Detect which cell encompasses the target text, then output its (x, y) center coordinate. 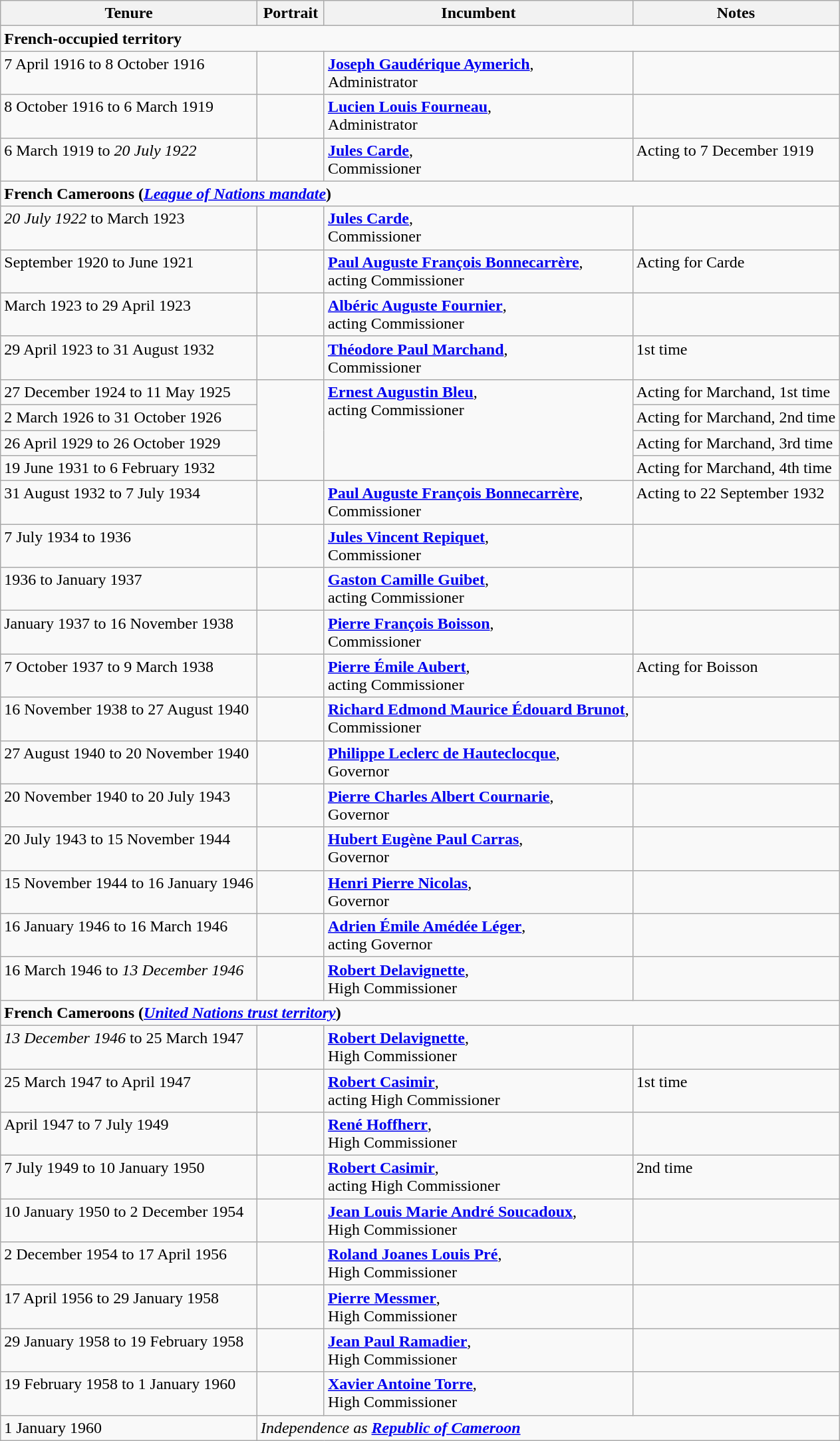
25 March 1947 to April 1947 (129, 1090)
Pierre Émile Aubert, acting Commissioner (478, 676)
6 March 1919 to 20 July 1922 (129, 160)
20 July 1922 to March 1923 (129, 228)
29 April 1923 to 31 August 1932 (129, 358)
27 August 1940 to 20 November 1940 (129, 762)
19 June 1931 to 6 February 1932 (129, 468)
Jules Vincent Repiquet, Commissioner (478, 546)
Théodore Paul Marchand, Commissioner (478, 358)
16 March 1946 to 13 December 1946 (129, 978)
March 1923 to 29 April 1923 (129, 314)
1 January 1960 (129, 1428)
13 December 1946 to 25 March 1947 (129, 1047)
Portrait (290, 13)
29 January 1958 to 19 February 1958 (129, 1351)
Xavier Antoine Torre, High Commissioner (478, 1393)
René Hoffherr, High Commissioner (478, 1134)
Acting to 7 December 1919 (736, 160)
Pierre François Boisson, Commissioner (478, 632)
10 January 1950 to 2 December 1954 (129, 1220)
7 July 1934 to 1936 (129, 546)
2 March 1926 to 31 October 1926 (129, 417)
16 January 1946 to 16 March 1946 (129, 935)
15 November 1944 to 16 January 1946 (129, 891)
Acting for Marchand, 4th time (736, 468)
Paul Auguste François Bonnecarrère, acting Commissioner (478, 271)
Pierre Charles Albert Cournarie, Governor (478, 805)
7 April 1916 to 8 October 1916 (129, 73)
Gaston Camille Guibet, acting Commissioner (478, 589)
7 July 1949 to 10 January 1950 (129, 1178)
Hubert Eugène Paul Carras, Governor (478, 849)
Adrien Émile Amédée Léger, acting Governor (478, 935)
Jean Louis Marie André Soucadoux, High Commissioner (478, 1220)
Independence as Republic of Cameroon (548, 1428)
Acting for Marchand, 3rd time (736, 442)
19 February 1958 to 1 January 1960 (129, 1393)
17 April 1956 to 29 January 1958 (129, 1307)
September 1920 to June 1921 (129, 271)
January 1937 to 16 November 1938 (129, 632)
Ernest Augustin Bleu, acting Commissioner (478, 430)
April 1947 to 7 July 1949 (129, 1134)
1936 to January 1937 (129, 589)
Lucien Louis Fourneau, Administrator (478, 116)
Jean Paul Ramadier, High Commissioner (478, 1351)
French Cameroons (United Nations trust territory) (420, 1013)
Joseph Gaudérique Aymerich, Administrator (478, 73)
French Cameroons (League of Nations mandate) (420, 194)
27 December 1924 to 11 May 1925 (129, 392)
7 October 1937 to 9 March 1938 (129, 676)
Henri Pierre Nicolas, Governor (478, 891)
Tenure (129, 13)
Roland Joanes Louis Pré, High Commissioner (478, 1264)
31 August 1932 to 7 July 1934 (129, 503)
26 April 1929 to 26 October 1929 (129, 442)
Paul Auguste François Bonnecarrère, Commissioner (478, 503)
Acting for Marchand, 1st time (736, 392)
2 December 1954 to 17 April 1956 (129, 1264)
Richard Edmond Maurice Édouard Brunot, Commissioner (478, 719)
8 October 1916 to 6 March 1919 (129, 116)
Acting for Boisson (736, 676)
20 July 1943 to 15 November 1944 (129, 849)
Notes (736, 13)
2nd time (736, 1178)
Philippe Leclerc de Hauteclocque, Governor (478, 762)
Pierre Messmer, High Commissioner (478, 1307)
Acting for Marchand, 2nd time (736, 417)
20 November 1940 to 20 July 1943 (129, 805)
Albéric Auguste Fournier, acting Commissioner (478, 314)
Acting to 22 September 1932 (736, 503)
Incumbent (478, 13)
16 November 1938 to 27 August 1940 (129, 719)
Acting for Carde (736, 271)
French-occupied territory (420, 39)
